Return (X, Y) of the center of cell containing provided text 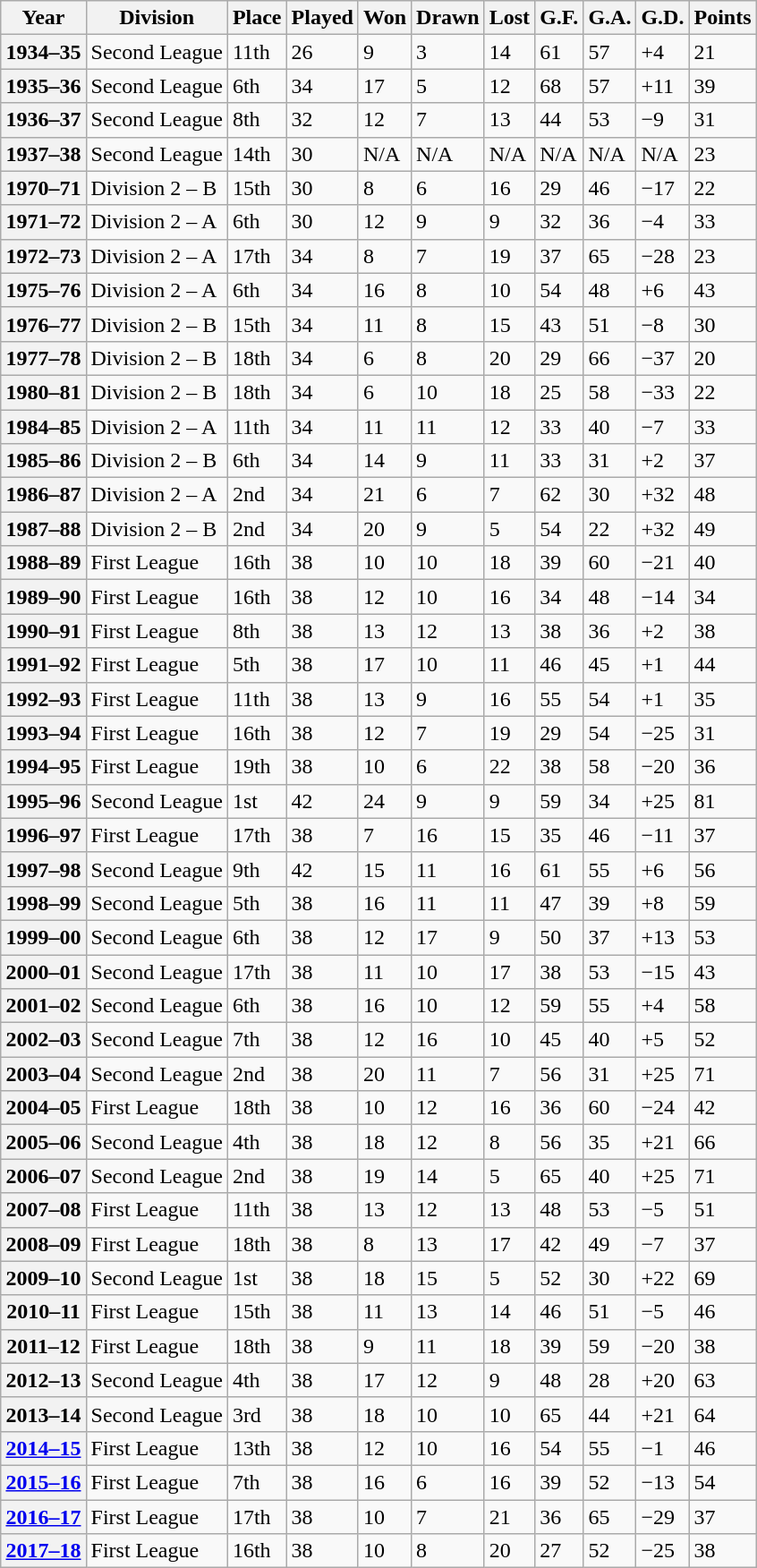
−4 (662, 222)
2010–11 (43, 1312)
1971–72 (43, 222)
2001–02 (43, 1006)
1991–92 (43, 665)
2012–13 (43, 1380)
25 (559, 392)
1994–95 (43, 767)
Points (723, 18)
1997–98 (43, 869)
−15 (662, 971)
68 (559, 86)
−28 (662, 256)
+8 (662, 903)
1998–99 (43, 903)
2009–10 (43, 1278)
2014–15 (43, 1448)
Played (322, 18)
63 (723, 1380)
2002–03 (43, 1040)
Year (43, 18)
1992–93 (43, 699)
13th (257, 1448)
−29 (662, 1517)
1937–38 (43, 154)
1989–90 (43, 597)
50 (559, 937)
2011–12 (43, 1346)
1934–35 (43, 52)
2013–14 (43, 1414)
2007–08 (43, 1210)
1993–94 (43, 733)
1995–96 (43, 801)
26 (322, 52)
28 (610, 1380)
2006–07 (43, 1176)
2004–05 (43, 1108)
−14 (662, 597)
−1 (662, 1448)
−24 (662, 1108)
−37 (662, 358)
1935–36 (43, 86)
2016–17 (43, 1517)
19th (257, 767)
62 (559, 495)
Won (385, 18)
2008–09 (43, 1244)
1987–88 (43, 529)
1980–81 (43, 392)
+20 (662, 1380)
2015–16 (43, 1482)
1985–86 (43, 461)
1986–87 (43, 495)
2005–06 (43, 1142)
Division (157, 18)
+11 (662, 86)
47 (559, 903)
24 (385, 801)
1972–73 (43, 256)
81 (723, 801)
G.F. (559, 18)
69 (723, 1278)
1990–91 (43, 631)
64 (723, 1414)
1976–77 (43, 324)
+5 (662, 1040)
2017–18 (43, 1551)
1977–78 (43, 358)
+22 (662, 1278)
1970–71 (43, 188)
−8 (662, 324)
1984–85 (43, 427)
−13 (662, 1482)
G.A. (610, 18)
3 (448, 52)
−11 (662, 835)
−9 (662, 120)
2000–01 (43, 971)
27 (559, 1551)
14th (257, 154)
1975–76 (43, 290)
1988–89 (43, 563)
1999–00 (43, 937)
Place (257, 18)
−33 (662, 392)
−17 (662, 188)
Lost (509, 18)
+13 (662, 937)
Drawn (448, 18)
9th (257, 869)
1996–97 (43, 835)
3rd (257, 1414)
−21 (662, 563)
1936–37 (43, 120)
G.D. (662, 18)
2003–04 (43, 1074)
